Return the [X, Y] coordinate for the center point of the cell that contains the specified text.  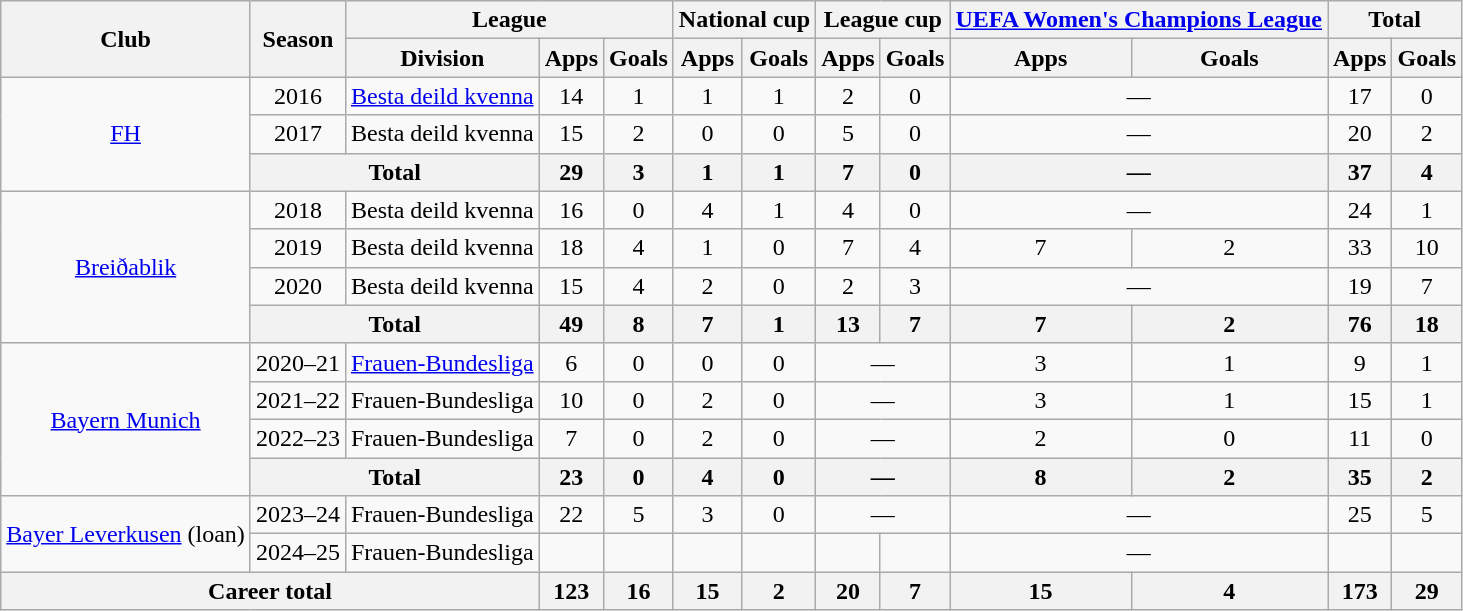
2017 [298, 134]
Career total [270, 591]
2024–25 [298, 553]
13 [848, 324]
25 [1360, 515]
Club [126, 39]
37 [1360, 172]
24 [1360, 210]
UEFA Women's Champions League [1139, 20]
173 [1360, 591]
11 [1360, 438]
76 [1360, 324]
Breiðablik [126, 267]
9 [1360, 362]
2016 [298, 96]
23 [571, 477]
League [509, 20]
Bayern Munich [126, 419]
League cup [883, 20]
19 [1360, 286]
National cup [744, 20]
33 [1360, 248]
22 [571, 515]
Season [298, 39]
49 [571, 324]
2018 [298, 210]
Bayer Leverkusen (loan) [126, 534]
2022–23 [298, 438]
2021–22 [298, 400]
Division [442, 58]
2020–21 [298, 362]
2019 [298, 248]
17 [1360, 96]
123 [571, 591]
6 [571, 362]
2020 [298, 286]
14 [571, 96]
2023–24 [298, 515]
FH [126, 134]
35 [1360, 477]
